Extract the [x, y] coordinate from the center of the cell holding the provided text.  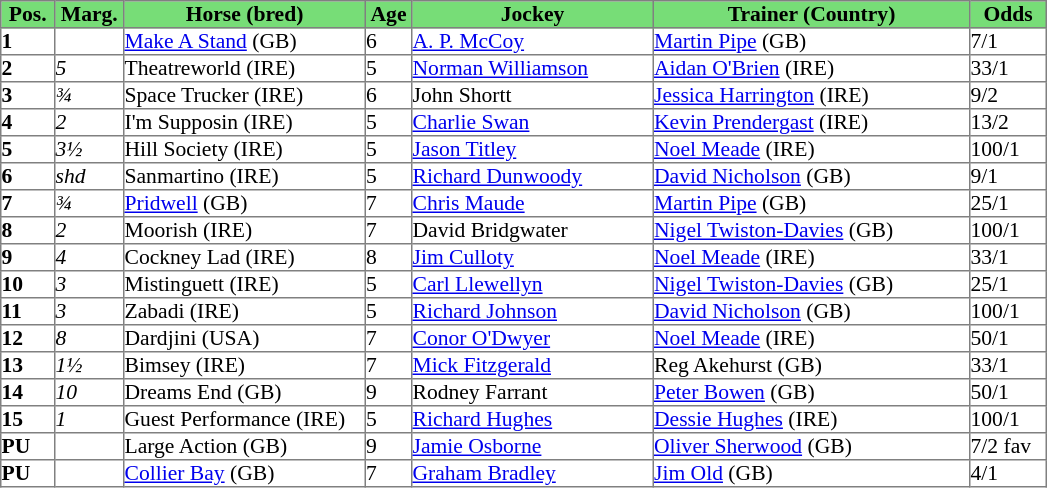
Make A Stand (GB) [245, 42]
Conor O'Dwyer [533, 338]
Theatreworld (IRE) [245, 68]
Dardjini (USA) [245, 338]
Trainer (Country) [811, 14]
12 [28, 338]
Carl Llewellyn [533, 284]
Hill Society (IRE) [245, 150]
David Bridgwater [533, 230]
Jessica Harrington (IRE) [811, 96]
Zabadi (IRE) [245, 312]
Jim Culloty [533, 258]
Sanmartino (IRE) [245, 176]
7/2 fav [1008, 446]
Richard Johnson [533, 312]
Charlie Swan [533, 122]
Rodney Farrant [533, 392]
11 [28, 312]
Dessie Hughes (IRE) [811, 420]
15 [28, 420]
13/2 [1008, 122]
Norman Williamson [533, 68]
9/1 [1008, 176]
Peter Bowen (GB) [811, 392]
Richard Hughes [533, 420]
13 [28, 366]
Kevin Prendergast (IRE) [811, 122]
I'm Supposin (IRE) [245, 122]
Moorish (IRE) [245, 230]
Jason Titley [533, 150]
Mick Fitzgerald [533, 366]
Guest Performance (IRE) [245, 420]
7/1 [1008, 42]
shd [90, 176]
Richard Dunwoody [533, 176]
Odds [1008, 14]
Marg. [90, 14]
Oliver Sherwood (GB) [811, 446]
3½ [90, 150]
John Shortt [533, 96]
Mistinguett (IRE) [245, 284]
Reg Akehurst (GB) [811, 366]
Collier Bay (GB) [245, 474]
Horse (bred) [245, 14]
Pos. [28, 14]
Dreams End (GB) [245, 392]
4/1 [1008, 474]
Pridwell (GB) [245, 204]
Age [388, 14]
9/2 [1008, 96]
Graham Bradley [533, 474]
14 [28, 392]
Jim Old (GB) [811, 474]
Aidan O'Brien (IRE) [811, 68]
Chris Maude [533, 204]
Jamie Osborne [533, 446]
A. P. McCoy [533, 42]
Large Action (GB) [245, 446]
Space Trucker (IRE) [245, 96]
Bimsey (IRE) [245, 366]
1½ [90, 366]
Cockney Lad (IRE) [245, 258]
Jockey [533, 14]
